Output the [X, Y] coordinate of the center of the cell containing the given text.  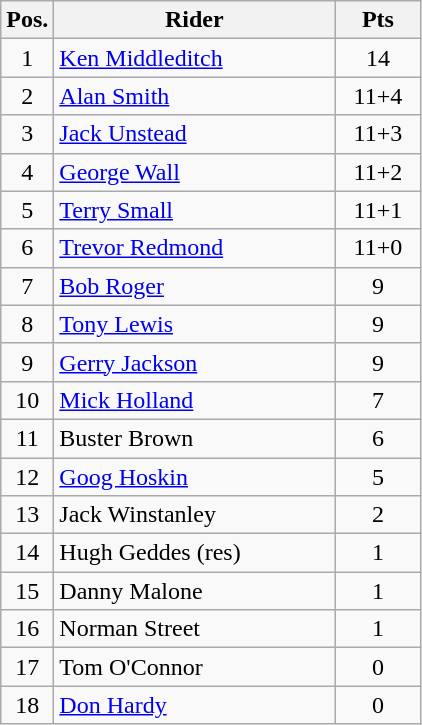
Goog Hoskin [194, 477]
Pts [378, 20]
16 [28, 629]
Jack Winstanley [194, 515]
Mick Holland [194, 400]
13 [28, 515]
4 [28, 172]
Tony Lewis [194, 324]
18 [28, 705]
Trevor Redmond [194, 248]
11+3 [378, 134]
11+0 [378, 248]
10 [28, 400]
Jack Unstead [194, 134]
Alan Smith [194, 96]
Terry Small [194, 210]
Hugh Geddes (res) [194, 553]
3 [28, 134]
Buster Brown [194, 438]
11+1 [378, 210]
11+4 [378, 96]
11 [28, 438]
Danny Malone [194, 591]
8 [28, 324]
Rider [194, 20]
Tom O'Connor [194, 667]
Norman Street [194, 629]
Don Hardy [194, 705]
Gerry Jackson [194, 362]
Pos. [28, 20]
Bob Roger [194, 286]
12 [28, 477]
17 [28, 667]
George Wall [194, 172]
15 [28, 591]
Ken Middleditch [194, 58]
11+2 [378, 172]
